Capture the cell that displays the provided text and extract its (X, Y) central coordinate. 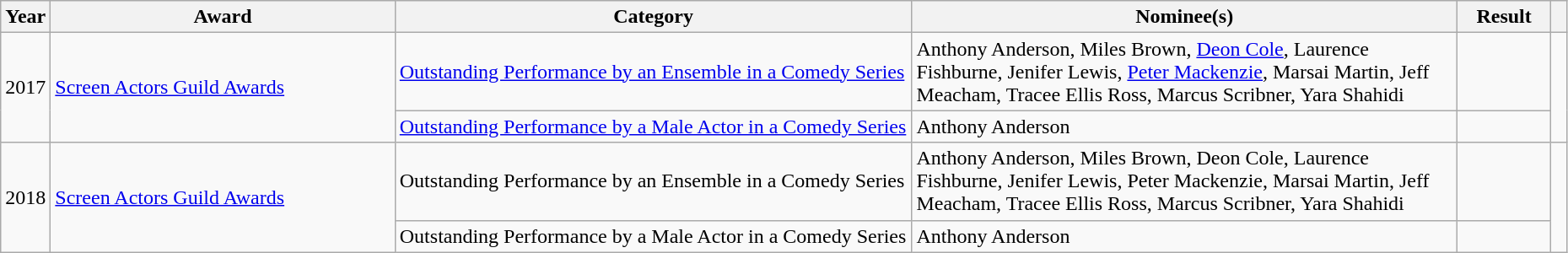
Category (653, 17)
2017 (25, 88)
Year (25, 17)
Nominee(s) (1184, 17)
Award (223, 17)
2018 (25, 197)
Result (1503, 17)
